Detect which cell encompasses the target text, then output its (X, Y) center coordinate. 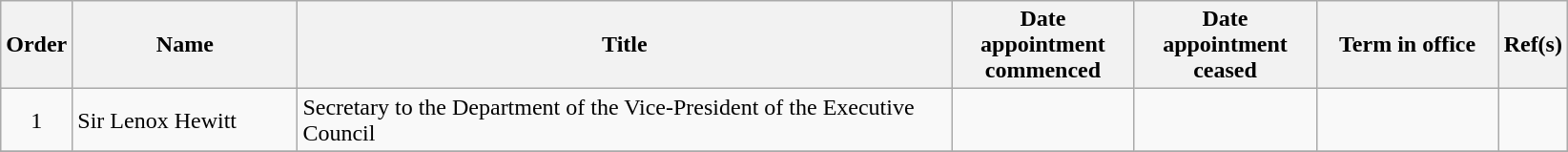
Sir Lenox Hewitt (185, 120)
Order (36, 45)
Secretary to the Department of the Vice-President of the Executive Council (625, 120)
Title (625, 45)
Ref(s) (1533, 45)
1 (36, 120)
Date appointmentceased (1225, 45)
Date appointmentcommenced (1043, 45)
Name (185, 45)
Term in office (1408, 45)
